Return (x, y) of the center of cell containing provided text 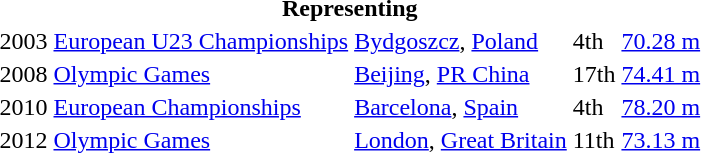
Bydgoszcz, Poland (461, 41)
Beijing, PR China (461, 74)
European U23 Championships (201, 41)
Olympic Games (201, 74)
European Championships (201, 107)
17th (594, 74)
Barcelona, Spain (461, 107)
